From the cell containing the given text, extract its center point as (X, Y) coordinate. 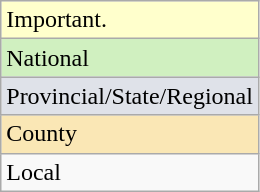
National (130, 58)
Important. (130, 20)
Provincial/State/Regional (130, 96)
Local (130, 172)
County (130, 134)
